For the text-containing cell, return its midpoint in [X, Y] coordinate format. 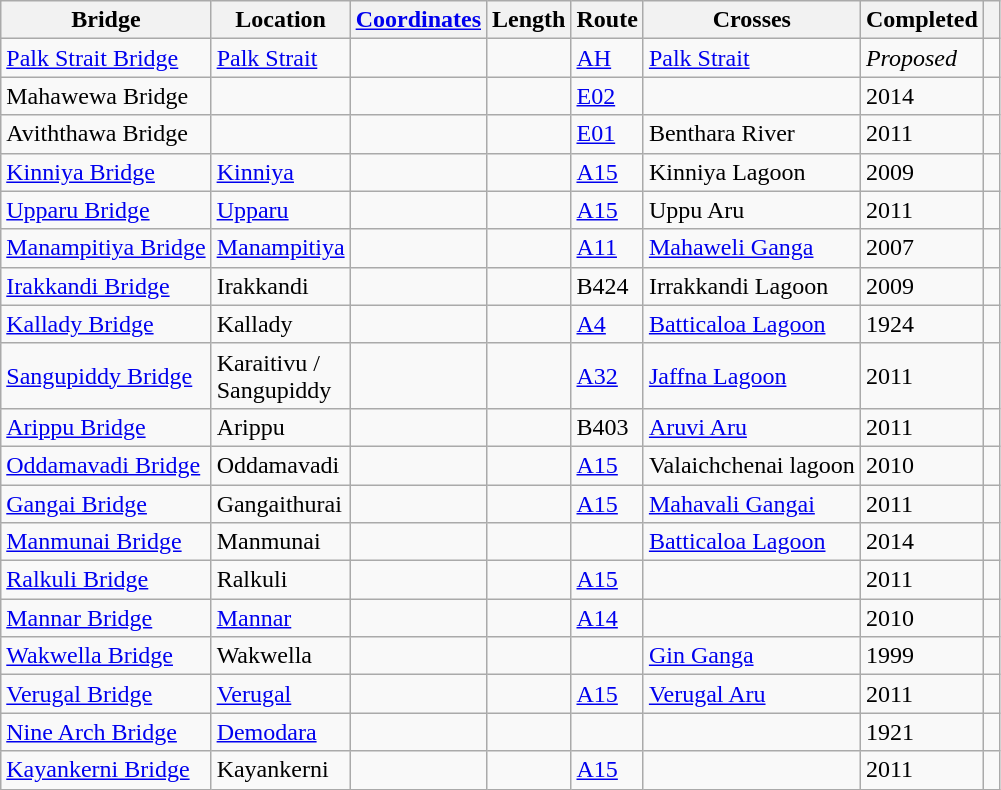
1921 [922, 732]
A14 [607, 618]
1924 [922, 324]
Gangai Bridge [106, 503]
Sangupiddy Bridge [106, 376]
Manmunai Bridge [106, 542]
Irrakkandi Lagoon [752, 286]
Kallady Bridge [106, 324]
B424 [607, 286]
Route [607, 20]
Wakwella Bridge [106, 656]
Mannar [280, 618]
Uppu Aru [752, 210]
E02 [607, 96]
Aruvi Aru [752, 427]
Manmunai [280, 542]
Valaichchenai lagoon [752, 465]
Mahavali Gangai [752, 503]
Gangaithurai [280, 503]
Kayankerni [280, 770]
Verugal [280, 694]
A11 [607, 248]
Wakwella [280, 656]
Mahaweli Ganga [752, 248]
Kinniya Bridge [106, 172]
Location [280, 20]
Completed [922, 20]
Jaffna Lagoon [752, 376]
Kayankerni Bridge [106, 770]
Kinniya [280, 172]
Demodara [280, 732]
2007 [922, 248]
Upparu Bridge [106, 210]
Coordinates [418, 20]
Aviththawa Bridge [106, 134]
Oddamavadi [280, 465]
Palk Strait Bridge [106, 58]
Verugal Aru [752, 694]
Mannar Bridge [106, 618]
Arippu [280, 427]
Ralkuli Bridge [106, 580]
Manampitiya [280, 248]
Nine Arch Bridge [106, 732]
Length [529, 20]
A4 [607, 324]
Irakkandi [280, 286]
AH [607, 58]
Arippu Bridge [106, 427]
A32 [607, 376]
Mahawewa Bridge [106, 96]
Verugal Bridge [106, 694]
Gin Ganga [752, 656]
B403 [607, 427]
Manampitiya Bridge [106, 248]
Upparu [280, 210]
Kinniya Lagoon [752, 172]
1999 [922, 656]
Oddamavadi Bridge [106, 465]
Bridge [106, 20]
Proposed [922, 58]
Irakkandi Bridge [106, 286]
Benthara River [752, 134]
Crosses [752, 20]
Ralkuli [280, 580]
Kallady [280, 324]
Karaitivu /Sangupiddy [280, 376]
E01 [607, 134]
